Return the [X, Y] coordinate for the center point of the cell that contains the specified text.  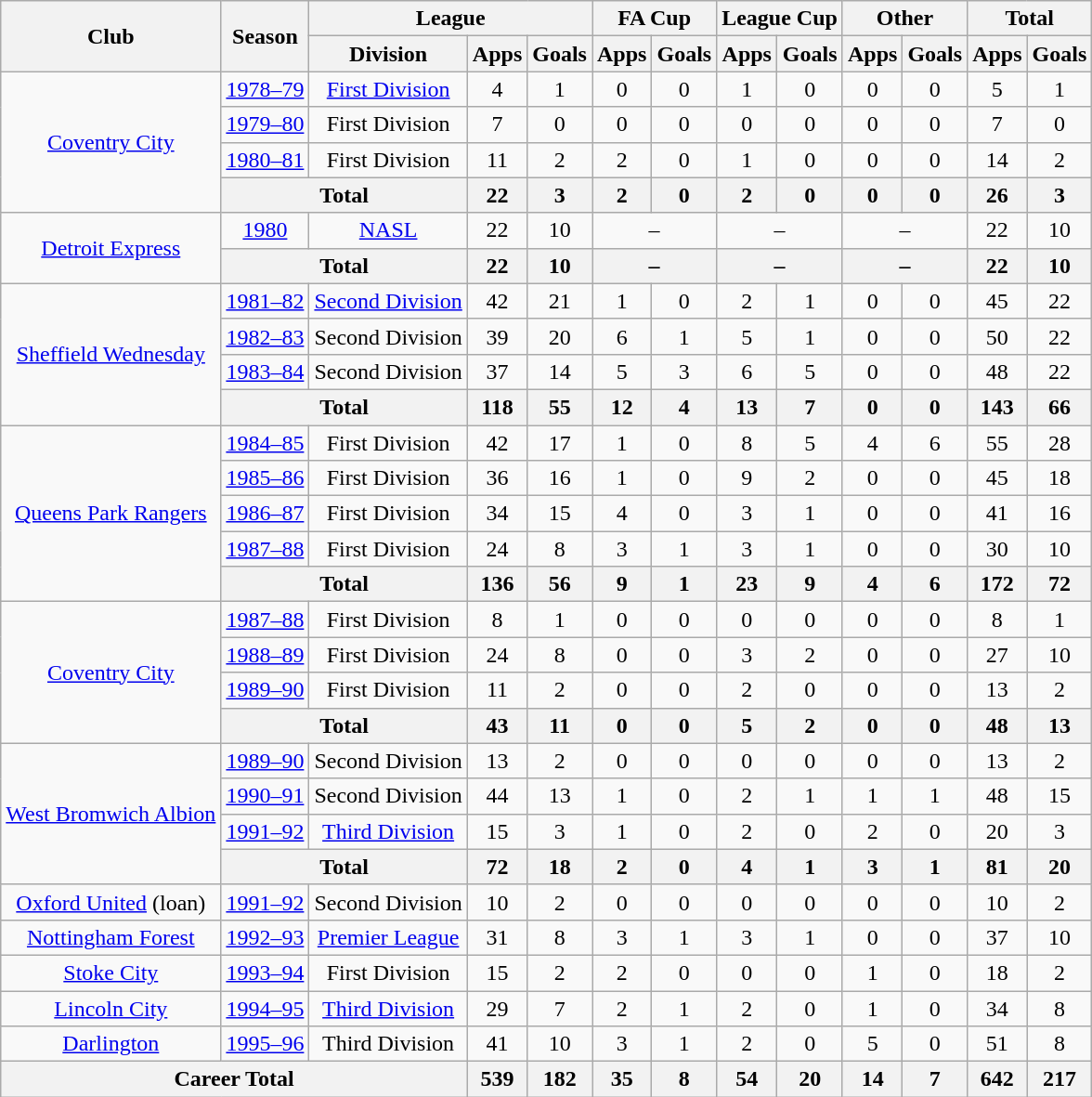
30 [997, 549]
FA Cup [655, 19]
56 [560, 584]
Lincoln City [111, 1008]
21 [560, 301]
Division [388, 54]
1993–94 [266, 973]
Queens Park Rangers [111, 514]
West Bromwich Albion [111, 814]
217 [1059, 1079]
Club [111, 36]
50 [997, 336]
1981–82 [266, 301]
Oxford United (loan) [111, 902]
Premier League [388, 937]
12 [622, 407]
1990–91 [266, 796]
1992–93 [266, 937]
Season [266, 36]
1980 [266, 230]
136 [497, 584]
Sheffield Wednesday [111, 354]
31 [497, 937]
66 [1059, 407]
27 [997, 655]
539 [497, 1079]
Nottingham Forest [111, 937]
23 [747, 584]
39 [497, 336]
League Cup [780, 19]
1994–95 [266, 1008]
Darlington [111, 1044]
118 [497, 407]
1985–86 [266, 478]
29 [497, 1008]
Other [904, 19]
1982–83 [266, 336]
81 [997, 867]
44 [497, 796]
35 [622, 1079]
1983–84 [266, 372]
143 [997, 407]
182 [560, 1079]
1979–80 [266, 124]
172 [997, 584]
1995–96 [266, 1044]
Career Total [234, 1079]
NASL [388, 230]
642 [997, 1079]
17 [560, 443]
1978–79 [266, 89]
36 [497, 478]
League [451, 19]
1984–85 [266, 443]
51 [997, 1044]
26 [997, 195]
43 [497, 725]
Stoke City [111, 973]
1980–81 [266, 160]
28 [1059, 443]
Detroit Express [111, 248]
1988–89 [266, 655]
1986–87 [266, 514]
54 [747, 1079]
